For the text-containing cell, return its midpoint in (X, Y) coordinate format. 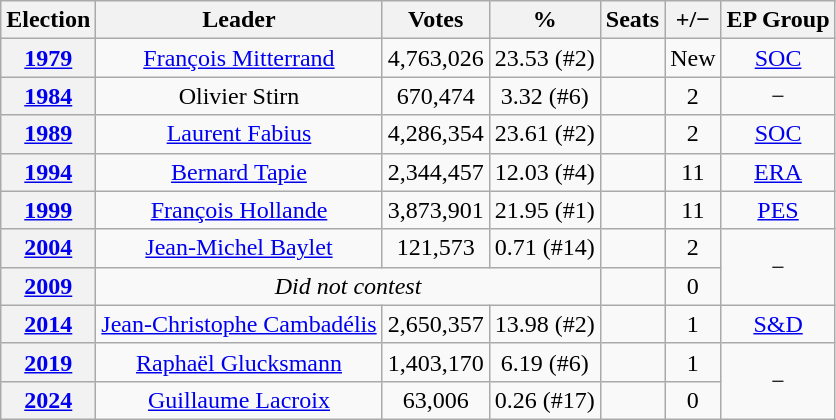
ERA (778, 172)
Laurent Fabius (239, 134)
% (544, 20)
Jean-Michel Baylet (239, 248)
Leader (239, 20)
+/− (693, 20)
6.19 (#6) (544, 362)
1979 (48, 58)
Guillaume Lacroix (239, 400)
3,873,901 (436, 210)
2019 (48, 362)
2,344,457 (436, 172)
Election (48, 20)
2024 (48, 400)
3.32 (#6) (544, 96)
670,474 (436, 96)
121,573 (436, 248)
Raphaël Glucksmann (239, 362)
4,763,026 (436, 58)
21.95 (#1) (544, 210)
0.26 (#17) (544, 400)
1989 (48, 134)
1,403,170 (436, 362)
François Mitterrand (239, 58)
12.03 (#4) (544, 172)
23.61 (#2) (544, 134)
63,006 (436, 400)
New (693, 58)
Bernard Tapie (239, 172)
23.53 (#2) (544, 58)
S&D (778, 324)
2014 (48, 324)
2004 (48, 248)
Did not contest (348, 286)
1999 (48, 210)
PES (778, 210)
2009 (48, 286)
2,650,357 (436, 324)
1984 (48, 96)
Jean-Christophe Cambadélis (239, 324)
Olivier Stirn (239, 96)
13.98 (#2) (544, 324)
0.71 (#14) (544, 248)
1994 (48, 172)
EP Group (778, 20)
François Hollande (239, 210)
Votes (436, 20)
4,286,354 (436, 134)
Seats (632, 20)
